For the text-containing cell, return its midpoint in [x, y] coordinate format. 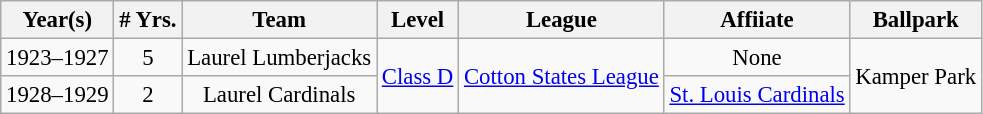
Cotton States League [562, 76]
Laurel Lumberjacks [280, 58]
1928–1929 [58, 95]
Affiiate [757, 20]
Team [280, 20]
League [562, 20]
# Yrs. [148, 20]
Ballpark [916, 20]
Year(s) [58, 20]
1923–1927 [58, 58]
Kamper Park [916, 76]
2 [148, 95]
Class D [417, 76]
St. Louis Cardinals [757, 95]
Laurel Cardinals [280, 95]
Level [417, 20]
None [757, 58]
5 [148, 58]
